Search for the cell housing the specified text and yield its (x, y) center coordinate. 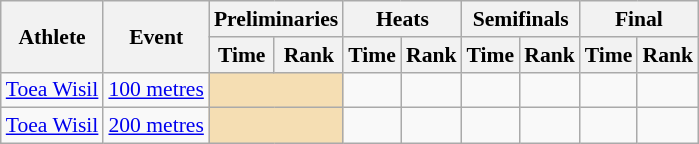
100 metres (156, 90)
Final (639, 19)
Preliminaries (276, 19)
Heats (402, 19)
Semifinals (521, 19)
200 metres (156, 126)
Athlete (52, 36)
Event (156, 36)
